Search for the cell housing the specified text and yield its (X, Y) center coordinate. 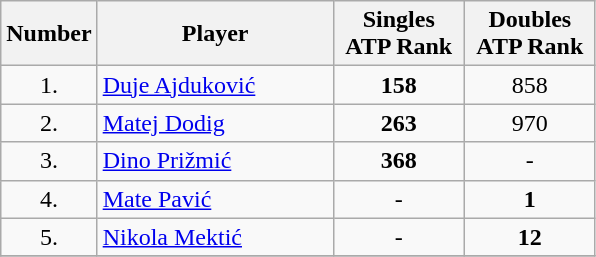
1 (530, 199)
1. (49, 85)
Number (49, 34)
DoublesATP Rank (530, 34)
158 (398, 85)
Duje Ajduković (215, 85)
263 (398, 123)
SinglesATP Rank (398, 34)
2. (49, 123)
368 (398, 161)
12 (530, 237)
4. (49, 199)
Dino Prižmić (215, 161)
858 (530, 85)
Nikola Mektić (215, 237)
3. (49, 161)
Matej Dodig (215, 123)
Player (215, 34)
970 (530, 123)
Mate Pavić (215, 199)
5. (49, 237)
